Detect which cell encompasses the target text, then output its [X, Y] center coordinate. 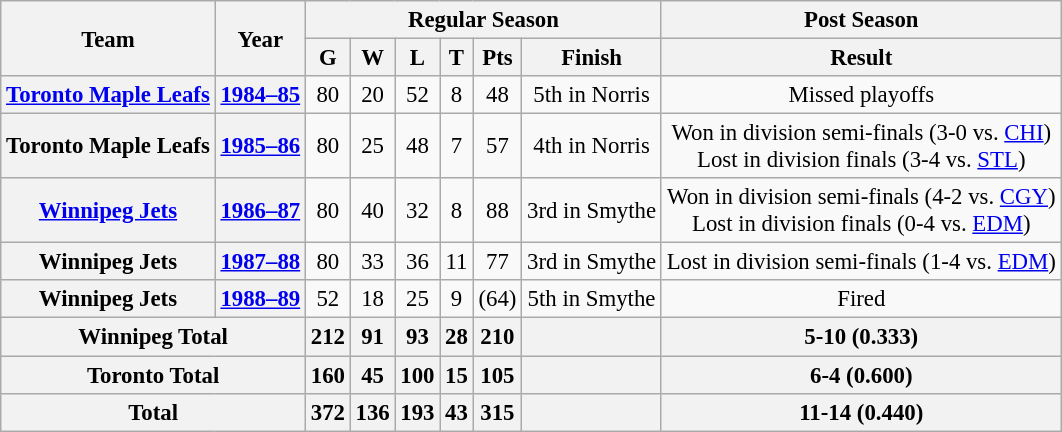
193 [418, 412]
1986–87 [260, 210]
212 [328, 337]
40 [372, 210]
45 [372, 375]
210 [498, 337]
91 [372, 337]
Lost in division semi-finals (1-4 vs. EDM) [861, 262]
9 [456, 299]
15 [456, 375]
93 [418, 337]
105 [498, 375]
1987–88 [260, 262]
100 [418, 375]
372 [328, 412]
Winnipeg Total [154, 337]
Team [108, 38]
315 [498, 412]
Pts [498, 58]
Fired [861, 299]
43 [456, 412]
32 [418, 210]
Missed playoffs [861, 95]
6-4 (0.600) [861, 375]
5th in Norris [592, 95]
Result [861, 58]
Finish [592, 58]
88 [498, 210]
7 [456, 146]
W [372, 58]
1988–89 [260, 299]
Regular Season [483, 20]
160 [328, 375]
Toronto Total [154, 375]
77 [498, 262]
Won in division semi-finals (4-2 vs. CGY) Lost in division finals (0-4 vs. EDM) [861, 210]
1985–86 [260, 146]
Won in division semi-finals (3-0 vs. CHI) Lost in division finals (3-4 vs. STL) [861, 146]
5-10 (0.333) [861, 337]
Post Season [861, 20]
T [456, 58]
L [418, 58]
11 [456, 262]
33 [372, 262]
11-14 (0.440) [861, 412]
136 [372, 412]
(64) [498, 299]
36 [418, 262]
57 [498, 146]
Year [260, 38]
4th in Norris [592, 146]
20 [372, 95]
28 [456, 337]
1984–85 [260, 95]
5th in Smythe [592, 299]
G [328, 58]
Total [154, 412]
18 [372, 299]
